Pinpoint the cell where the given text exists, returning its (X, Y) midpoint coordinate. 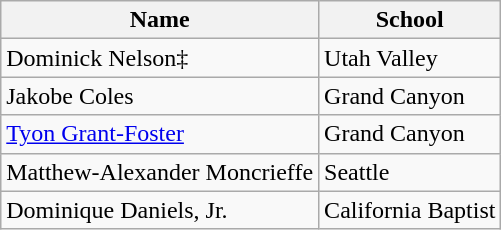
Dominique Daniels, Jr. (160, 210)
Jakobe Coles (160, 96)
Tyon Grant-Foster (160, 134)
School (410, 20)
Utah Valley (410, 58)
Name (160, 20)
Seattle (410, 172)
California Baptist (410, 210)
Dominick Nelson‡ (160, 58)
Matthew-Alexander Moncrieffe (160, 172)
